Extract the (X, Y) coordinate from the center of the cell holding the provided text.  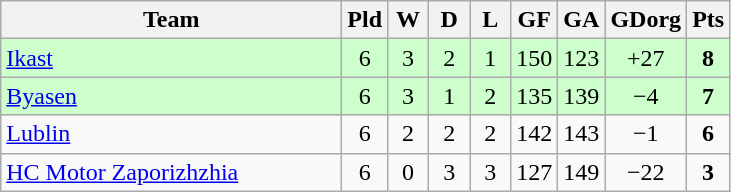
−22 (646, 172)
−1 (646, 134)
Lublin (172, 134)
Ikast (172, 58)
GA (582, 20)
GDorg (646, 20)
135 (534, 96)
W (408, 20)
142 (534, 134)
143 (582, 134)
8 (708, 58)
HC Motor Zaporizhzhia (172, 172)
D (450, 20)
149 (582, 172)
139 (582, 96)
+27 (646, 58)
0 (408, 172)
7 (708, 96)
127 (534, 172)
123 (582, 58)
150 (534, 58)
L (490, 20)
−4 (646, 96)
Team (172, 20)
Byasen (172, 96)
Pld (365, 20)
Pts (708, 20)
GF (534, 20)
